Find where the given text appears and provide that cell's center as (x, y) coordinate. 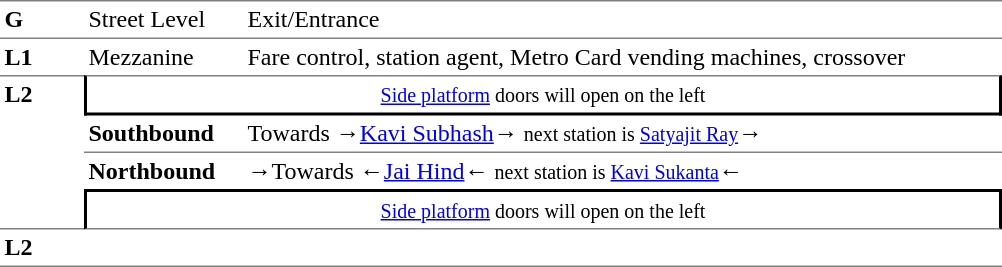
Southbound (164, 135)
L1 (42, 57)
G (42, 20)
Exit/Entrance (622, 20)
Northbound (164, 171)
Mezzanine (164, 57)
Towards →Kavi Subhash→ next station is Satyajit Ray→ (622, 135)
→Towards ←Jai Hind← next station is Kavi Sukanta← (622, 171)
L2 (42, 152)
Fare control, station agent, Metro Card vending machines, crossover (622, 57)
Street Level (164, 20)
